Search for the cell housing the specified text and yield its [x, y] center coordinate. 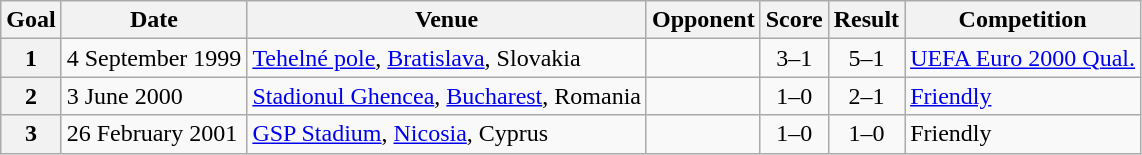
Result [866, 20]
3 June 2000 [154, 96]
1 [31, 58]
GSP Stadium, Nicosia, Cyprus [447, 134]
Goal [31, 20]
5–1 [866, 58]
UEFA Euro 2000 Qual. [1023, 58]
Tehelné pole, Bratislava, Slovakia [447, 58]
Venue [447, 20]
2–1 [866, 96]
3–1 [794, 58]
Stadionul Ghencea, Bucharest, Romania [447, 96]
3 [31, 134]
2 [31, 96]
Score [794, 20]
26 February 2001 [154, 134]
Competition [1023, 20]
Date [154, 20]
4 September 1999 [154, 58]
Opponent [703, 20]
